Extract the (X, Y) coordinate from the center of the cell holding the provided text.  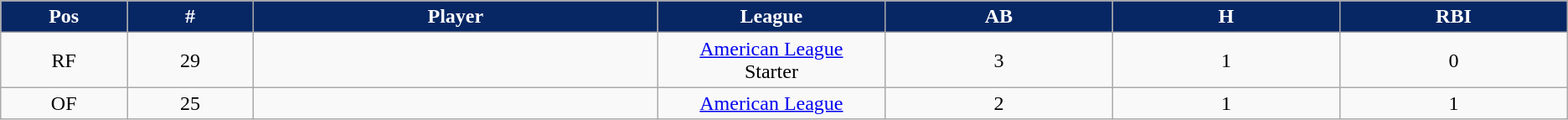
2 (999, 103)
Pos (64, 17)
OF (64, 103)
25 (191, 103)
American League (771, 103)
Player (456, 17)
AB (999, 17)
29 (191, 60)
0 (1454, 60)
League (771, 17)
3 (999, 60)
# (191, 17)
American LeagueStarter (771, 60)
H (1226, 17)
RBI (1454, 17)
RF (64, 60)
